Return the [x, y] coordinate for the center point of the cell that contains the specified text.  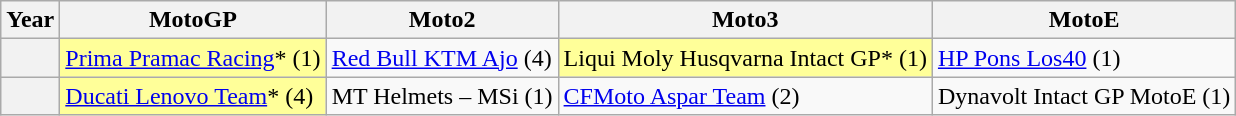
CFMoto Aspar Team (2) [745, 96]
Year [30, 20]
Ducati Lenovo Team* (4) [193, 96]
Liqui Moly Husqvarna Intact GP* (1) [745, 58]
HP Pons Los40 (1) [1084, 58]
Red Bull KTM Ajo (4) [442, 58]
MT Helmets – MSi (1) [442, 96]
Prima Pramac Racing* (1) [193, 58]
Dynavolt Intact GP MotoE (1) [1084, 96]
MotoE [1084, 20]
Moto2 [442, 20]
MotoGP [193, 20]
Moto3 [745, 20]
